Detect which cell encompasses the target text, then output its (X, Y) center coordinate. 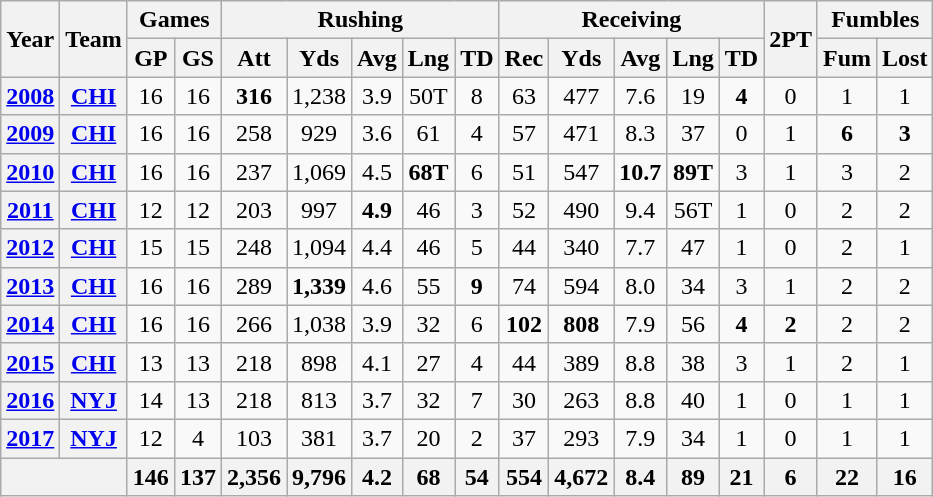
471 (582, 134)
22 (846, 477)
102 (524, 324)
50T (428, 96)
10.7 (640, 172)
Rec (524, 58)
594 (582, 286)
1,094 (320, 248)
4.9 (378, 210)
316 (254, 96)
9 (477, 286)
808 (582, 324)
554 (524, 477)
929 (320, 134)
74 (524, 286)
51 (524, 172)
89 (693, 477)
63 (524, 96)
61 (428, 134)
56T (693, 210)
389 (582, 362)
4,672 (582, 477)
Year (30, 39)
381 (320, 438)
5 (477, 248)
2014 (30, 324)
Receiving (632, 20)
4.6 (378, 286)
2012 (30, 248)
1,069 (320, 172)
27 (428, 362)
68T (428, 172)
47 (693, 248)
Rushing (360, 20)
477 (582, 96)
103 (254, 438)
89T (693, 172)
56 (693, 324)
9,796 (320, 477)
19 (693, 96)
2017 (30, 438)
146 (150, 477)
237 (254, 172)
547 (582, 172)
813 (320, 400)
52 (524, 210)
38 (693, 362)
55 (428, 286)
21 (741, 477)
266 (254, 324)
14 (150, 400)
203 (254, 210)
9.4 (640, 210)
293 (582, 438)
Games (174, 20)
20 (428, 438)
4.4 (378, 248)
2011 (30, 210)
2013 (30, 286)
2010 (30, 172)
Att (254, 58)
54 (477, 477)
68 (428, 477)
2015 (30, 362)
4.5 (378, 172)
1,038 (320, 324)
40 (693, 400)
289 (254, 286)
248 (254, 248)
GP (150, 58)
263 (582, 400)
1,238 (320, 96)
57 (524, 134)
7 (477, 400)
258 (254, 134)
8 (477, 96)
137 (198, 477)
340 (582, 248)
1,339 (320, 286)
7.7 (640, 248)
997 (320, 210)
7.6 (640, 96)
490 (582, 210)
3.6 (378, 134)
4.2 (378, 477)
Lost (905, 58)
8.4 (640, 477)
30 (524, 400)
GS (198, 58)
Team (94, 39)
2PT (791, 39)
2009 (30, 134)
898 (320, 362)
8.0 (640, 286)
Fumbles (874, 20)
4.1 (378, 362)
Fum (846, 58)
8.3 (640, 134)
2,356 (254, 477)
2016 (30, 400)
2008 (30, 96)
